Scan for the cell matching the given text and deliver its [X, Y] coordinate at center. 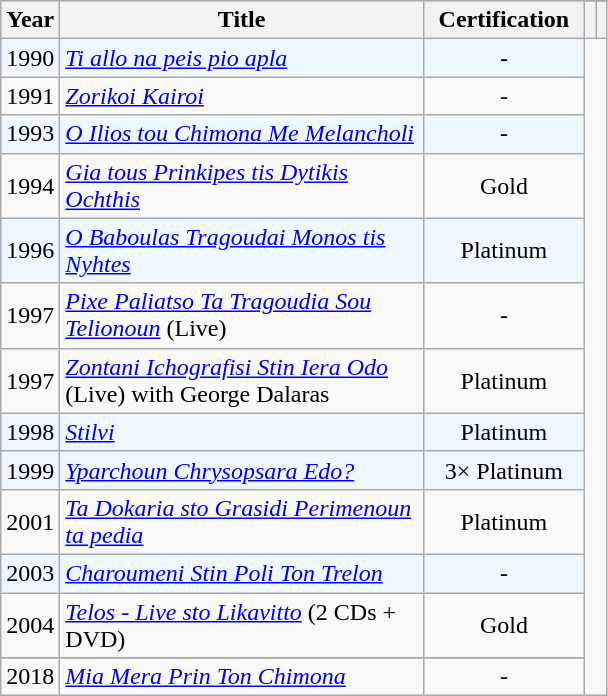
2004 [30, 624]
Year [30, 20]
O Baboulas Tragoudai Monos tis Nyhtes [242, 250]
Pixe Paliatso Ta Tragoudia Sou Telionoun (Live) [242, 316]
Zorikoi Kairoi [242, 96]
Mia Mera Prin Ton Chimona [242, 677]
1993 [30, 134]
Certification [504, 20]
1996 [30, 250]
Telos - Live sto Likavitto (2 CDs + DVD) [242, 624]
Zontani Ichografisi Stin Iera Odo (Live) with George Dalaras [242, 380]
2001 [30, 522]
1998 [30, 432]
Stilvi [242, 432]
Charoumeni Stin Poli Ton Trelon [242, 573]
O Ilios tou Chimona Me Melancholi [242, 134]
1991 [30, 96]
3× Platinum [504, 470]
Ti allo na peis pio apla [242, 58]
Title [242, 20]
Gia tous Prinkipes tis Dytikis Ochthis [242, 186]
2003 [30, 573]
Yparchoun Chrysopsara Edo? [242, 470]
Ta Dokaria sto Grasidi Perimenoun ta pedia [242, 522]
1990 [30, 58]
1999 [30, 470]
2018 [30, 677]
1994 [30, 186]
